Capture the cell that displays the provided text and extract its [x, y] central coordinate. 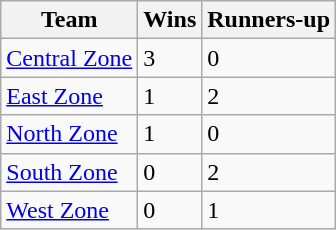
Team [70, 20]
Wins [170, 20]
North Zone [70, 134]
3 [170, 58]
East Zone [70, 96]
Runners-up [269, 20]
South Zone [70, 172]
West Zone [70, 210]
Central Zone [70, 58]
